Output the (X, Y) coordinate of the center of the cell containing the given text.  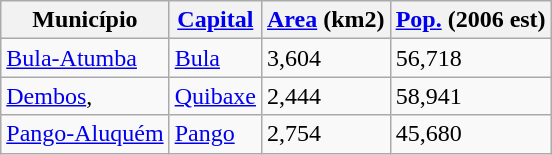
2,444 (326, 96)
Pango (215, 134)
2,754 (326, 134)
Pango-Aluquém (85, 134)
Bula-Atumba (85, 58)
Município (85, 20)
Area (km2) (326, 20)
Capital (215, 20)
56,718 (470, 58)
45,680 (470, 134)
58,941 (470, 96)
Bula (215, 58)
Pop. (2006 est) (470, 20)
Quibaxe (215, 96)
3,604 (326, 58)
Dembos, (85, 96)
